For the text-containing cell, return its midpoint in (X, Y) coordinate format. 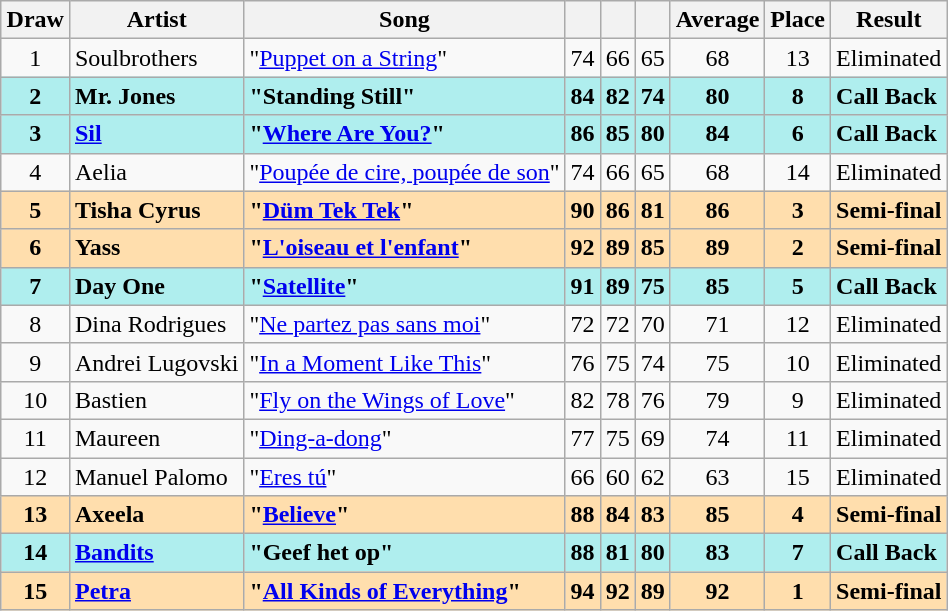
69 (652, 438)
78 (618, 400)
"Standing Still" (404, 96)
"In a Moment Like This" (404, 362)
"Believe" (404, 515)
"Where Are You?" (404, 134)
Petra (156, 591)
"Ne partez pas sans moi" (404, 324)
Bastien (156, 400)
Axeela (156, 515)
"Ding-a-dong" (404, 438)
"Düm Tek Tek" (404, 210)
Maureen (156, 438)
Manuel Palomo (156, 477)
77 (582, 438)
Day One (156, 286)
Sil (156, 134)
Andrei Lugovski (156, 362)
79 (718, 400)
63 (718, 477)
Result (889, 20)
Average (718, 20)
Artist (156, 20)
"Puppet on a String" (404, 58)
Tisha Cyrus (156, 210)
"L'oiseau et l'enfant" (404, 248)
Place (798, 20)
"Eres tú" (404, 477)
90 (582, 210)
71 (718, 324)
"Geef het op" (404, 553)
70 (652, 324)
"Satellite" (404, 286)
Soulbrothers (156, 58)
91 (582, 286)
Song (404, 20)
62 (652, 477)
Aelia (156, 172)
Bandits (156, 553)
"Fly on the Wings of Love" (404, 400)
Dina Rodrigues (156, 324)
94 (582, 591)
Draw (35, 20)
60 (618, 477)
"Poupée de cire, poupée de son" (404, 172)
Yass (156, 248)
"All Kinds of Everything" (404, 591)
Mr. Jones (156, 96)
